Return [x, y] of the center of cell containing provided text 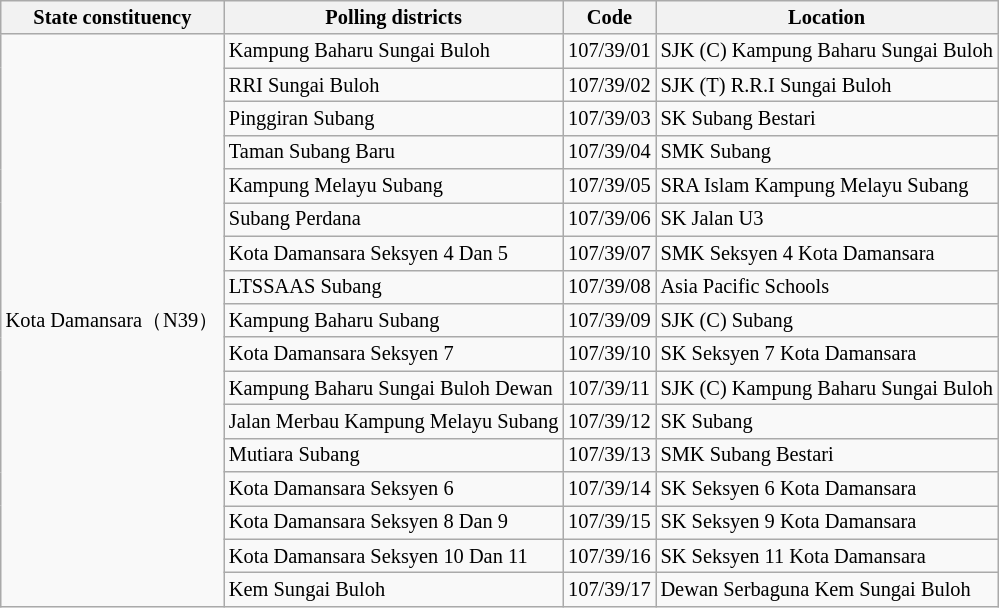
RRI Sungai Buloh [394, 85]
Kota Damansara（N39） [112, 320]
Code [609, 17]
Pinggiran Subang [394, 118]
Kota Damansara Seksyen 8 Dan 9 [394, 522]
107/39/10 [609, 354]
SMK Seksyen 4 Kota Damansara [827, 253]
Kampung Melayu Subang [394, 186]
107/39/05 [609, 186]
Kota Damansara Seksyen 6 [394, 489]
SMK Subang [827, 152]
SJK (T) R.R.I Sungai Buloh [827, 85]
SRA Islam Kampung Melayu Subang [827, 186]
107/39/09 [609, 320]
Kota Damansara Seksyen 4 Dan 5 [394, 253]
Polling districts [394, 17]
Kampung Baharu Sungai Buloh Dewan [394, 388]
LTSSAAS Subang [394, 287]
107/39/08 [609, 287]
SK Seksyen 7 Kota Damansara [827, 354]
Dewan Serbaguna Kem Sungai Buloh [827, 589]
107/39/17 [609, 589]
Jalan Merbau Kampung Melayu Subang [394, 421]
107/39/04 [609, 152]
107/39/02 [609, 85]
107/39/03 [609, 118]
State constituency [112, 17]
SMK Subang Bestari [827, 455]
SK Subang [827, 421]
107/39/15 [609, 522]
Kota Damansara Seksyen 7 [394, 354]
Asia Pacific Schools [827, 287]
Kampung Baharu Sungai Buloh [394, 51]
SK Seksyen 9 Kota Damansara [827, 522]
107/39/06 [609, 219]
Mutiara Subang [394, 455]
Location [827, 17]
Kota Damansara Seksyen 10 Dan 11 [394, 556]
107/39/12 [609, 421]
107/39/01 [609, 51]
SK Seksyen 6 Kota Damansara [827, 489]
Kampung Baharu Subang [394, 320]
Kem Sungai Buloh [394, 589]
SK Jalan U3 [827, 219]
Subang Perdana [394, 219]
Taman Subang Baru [394, 152]
107/39/16 [609, 556]
107/39/11 [609, 388]
SJK (C) Subang [827, 320]
107/39/07 [609, 253]
107/39/14 [609, 489]
107/39/13 [609, 455]
SK Subang Bestari [827, 118]
SK Seksyen 11 Kota Damansara [827, 556]
